Find where the given text appears and provide that cell's center as [X, Y] coordinate. 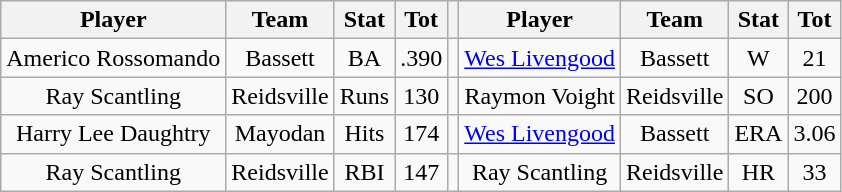
Raymon Voight [540, 96]
HR [758, 172]
3.06 [814, 134]
200 [814, 96]
W [758, 58]
.390 [422, 58]
Hits [364, 134]
SO [758, 96]
21 [814, 58]
147 [422, 172]
130 [422, 96]
33 [814, 172]
Mayodan [280, 134]
Americo Rossomando [114, 58]
RBI [364, 172]
Harry Lee Daughtry [114, 134]
Runs [364, 96]
BA [364, 58]
ERA [758, 134]
174 [422, 134]
